From the cell containing the given text, extract its center point as [x, y] coordinate. 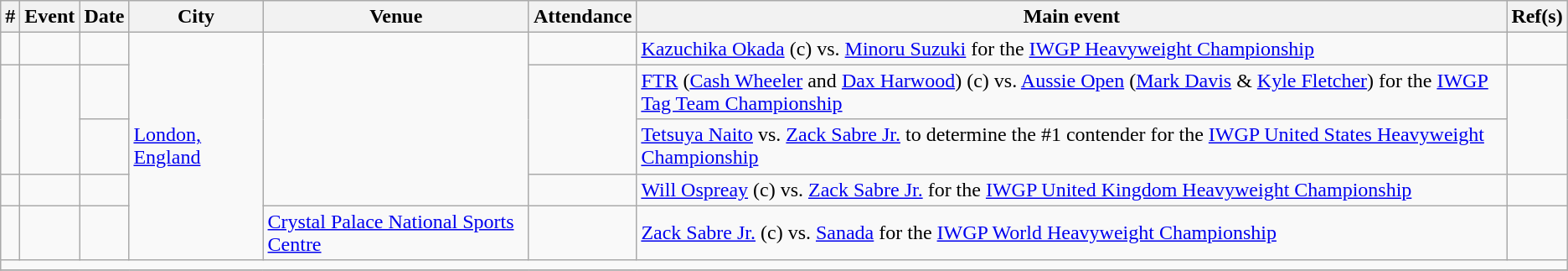
# [10, 17]
London, England [196, 146]
Attendance [582, 17]
Kazuchika Okada (c) vs. Minoru Suzuki for the IWGP Heavyweight Championship [1072, 49]
Tetsuya Naito vs. Zack Sabre Jr. to determine the #1 contender for the IWGP United States Heavyweight Championship [1072, 146]
FTR (Cash Wheeler and Dax Harwood) (c) vs. Aussie Open (Mark Davis & Kyle Fletcher) for the IWGP Tag Team Championship [1072, 92]
Main event [1072, 17]
Ref(s) [1537, 17]
Zack Sabre Jr. (c) vs. Sanada for the IWGP World Heavyweight Championship [1072, 233]
City [196, 17]
Event [50, 17]
Venue [395, 17]
Will Ospreay (c) vs. Zack Sabre Jr. for the IWGP United Kingdom Heavyweight Championship [1072, 190]
Crystal Palace National Sports Centre [395, 233]
Date [104, 17]
